From the cell containing the given text, extract its center point as (X, Y) coordinate. 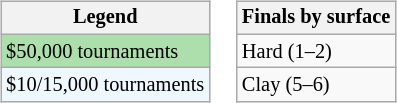
Legend (105, 18)
Clay (5–6) (316, 85)
Finals by surface (316, 18)
$50,000 tournaments (105, 51)
$10/15,000 tournaments (105, 85)
Hard (1–2) (316, 51)
